From the cell containing the given text, extract its center point as [x, y] coordinate. 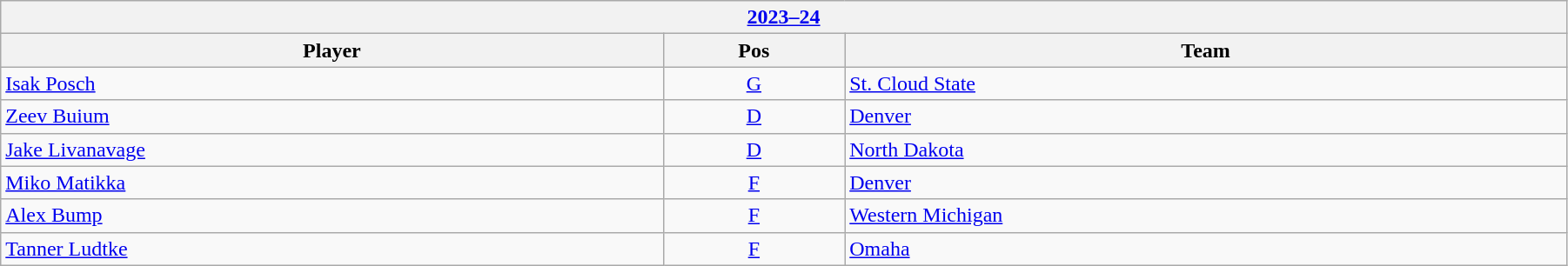
Player [332, 50]
Jake Livanavage [332, 150]
Isak Posch [332, 83]
G [754, 83]
North Dakota [1206, 150]
Tanner Ludtke [332, 249]
Western Michigan [1206, 216]
Omaha [1206, 249]
Zeev Buium [332, 116]
2023–24 [784, 17]
St. Cloud State [1206, 83]
Alex Bump [332, 216]
Miko Matikka [332, 183]
Team [1206, 50]
Pos [754, 50]
